Determine the (x, y) coordinate at the center of the cell enclosing the given text.  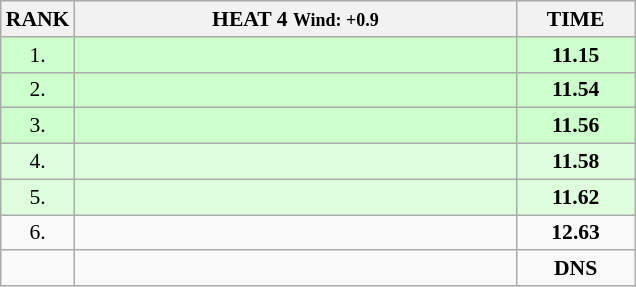
11.62 (576, 197)
11.56 (576, 126)
11.54 (576, 90)
HEAT 4 Wind: +0.9 (295, 19)
6. (38, 233)
4. (38, 162)
2. (38, 90)
DNS (576, 269)
11.15 (576, 55)
5. (38, 197)
3. (38, 126)
RANK (38, 19)
11.58 (576, 162)
1. (38, 55)
12.63 (576, 233)
TIME (576, 19)
